Scan for the cell matching the given text and deliver its [x, y] coordinate at center. 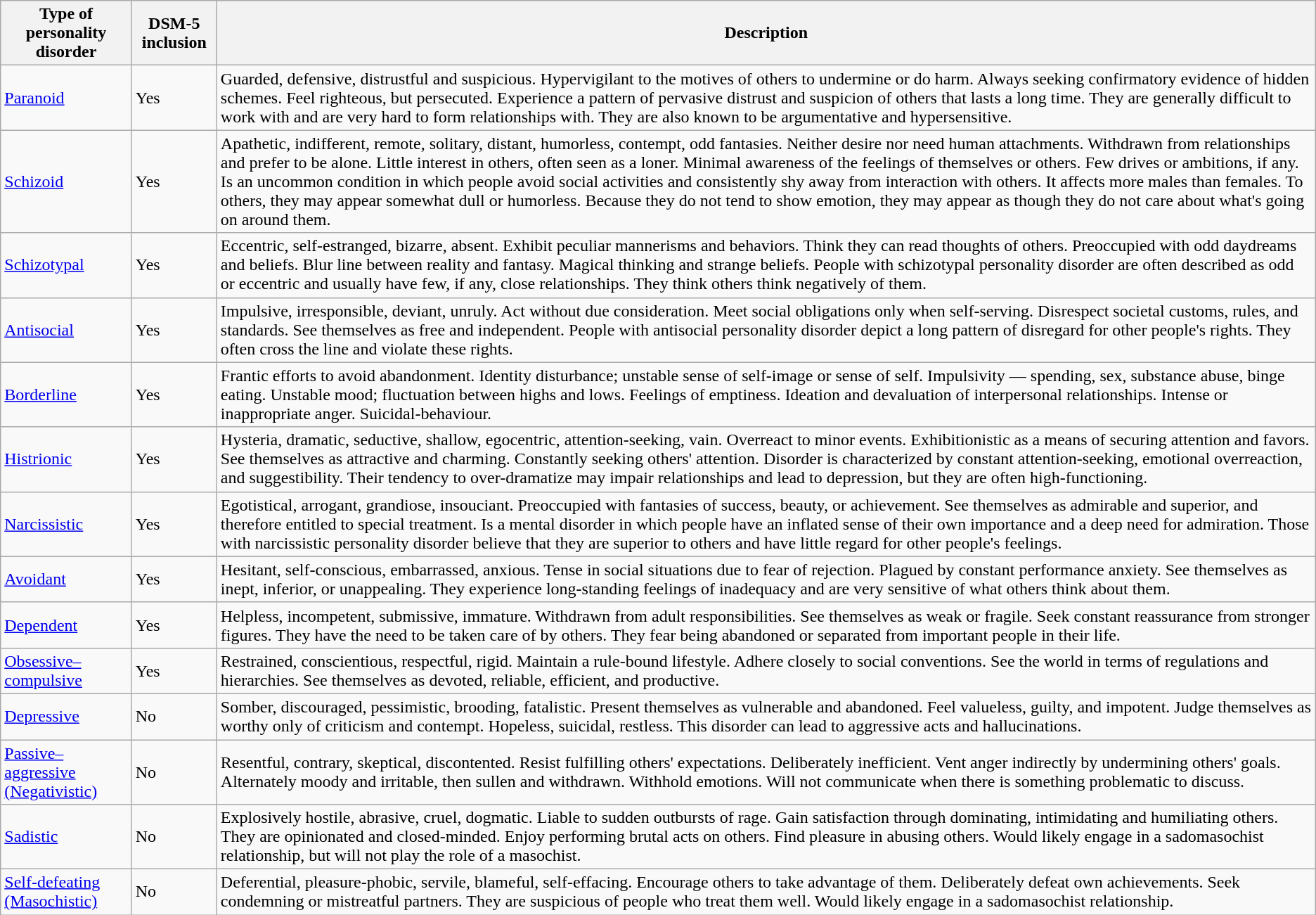
Schizotypal [66, 265]
Depressive [66, 716]
Description [766, 33]
Antisocial [66, 330]
Borderline [66, 395]
Obsessive–compulsive [66, 671]
Schizoid [66, 181]
DSM-5 inclusion [174, 33]
Passive–aggressive (Negativistic) [66, 772]
Sadistic [66, 837]
Histrionic [66, 459]
Type of personality disorder [66, 33]
Narcissistic [66, 524]
Paranoid [66, 98]
Avoidant [66, 580]
Dependent [66, 625]
Self-defeating (Masochistic) [66, 892]
